Scan for the cell matching the given text and deliver its (X, Y) coordinate at center. 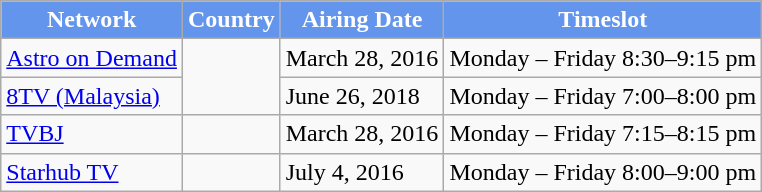
TVBJ (92, 134)
Monday – Friday 8:00–9:00 pm (603, 172)
Network (92, 20)
Astro on Demand (92, 58)
8TV (Malaysia) (92, 96)
June 26, 2018 (362, 96)
Timeslot (603, 20)
Starhub TV (92, 172)
Monday – Friday 8:30–9:15 pm (603, 58)
Airing Date (362, 20)
Monday – Friday 7:15–8:15 pm (603, 134)
Monday – Friday 7:00–8:00 pm (603, 96)
Country (231, 20)
July 4, 2016 (362, 172)
